Return the [x, y] coordinate for the center point of the cell that contains the specified text.  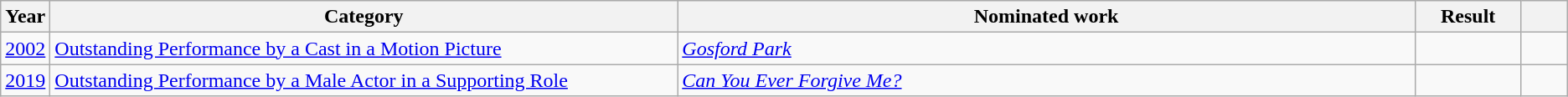
Gosford Park [1047, 48]
Result [1467, 17]
Nominated work [1047, 17]
Year [25, 17]
Can You Ever Forgive Me? [1047, 80]
2002 [25, 48]
Outstanding Performance by a Cast in a Motion Picture [364, 48]
Outstanding Performance by a Male Actor in a Supporting Role [364, 80]
Category [364, 17]
2019 [25, 80]
